Provide the (x, y) coordinate of the cell's center where the given text is located.  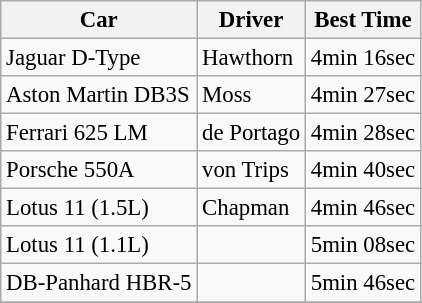
Hawthorn (252, 58)
Car (99, 20)
4min 27sec (362, 95)
Chapman (252, 208)
4min 28sec (362, 133)
Driver (252, 20)
DB-Panhard HBR-5 (99, 283)
Ferrari 625 LM (99, 133)
de Portago (252, 133)
5min 08sec (362, 245)
Porsche 550A (99, 170)
4min 40sec (362, 170)
Aston Martin DB3S (99, 95)
Best Time (362, 20)
5min 46sec (362, 283)
Moss (252, 95)
4min 46sec (362, 208)
4min 16sec (362, 58)
von Trips (252, 170)
Lotus 11 (1.1L) (99, 245)
Jaguar D-Type (99, 58)
Lotus 11 (1.5L) (99, 208)
